Find where the given text appears and provide that cell's center as [x, y] coordinate. 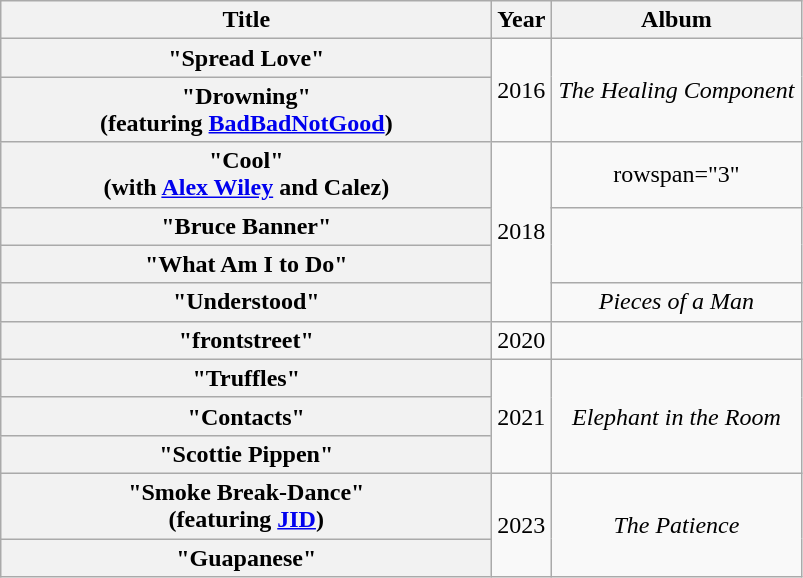
"Scottie Pippen" [246, 454]
2016 [522, 90]
"Smoke Break-Dance" (featuring JID) [246, 506]
Title [246, 20]
"Understood" [246, 302]
"What Am I to Do" [246, 264]
2018 [522, 232]
The Patience [676, 524]
"Bruce Banner" [246, 226]
Elephant in the Room [676, 416]
"frontstreet" [246, 340]
"Spread Love" [246, 58]
2020 [522, 340]
2021 [522, 416]
2023 [522, 524]
Year [522, 20]
Pieces of a Man [676, 302]
"Contacts" [246, 416]
rowspan="3" [676, 174]
"Guapanese" [246, 557]
"Truffles" [246, 378]
"Cool"(with Alex Wiley and Calez) [246, 174]
The Healing Component [676, 90]
Album [676, 20]
"Drowning"(featuring BadBadNotGood) [246, 110]
